Output the [X, Y] coordinate of the center of the cell containing the given text.  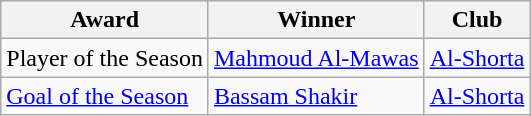
Club [477, 20]
Player of the Season [105, 58]
Award [105, 20]
Mahmoud Al-Mawas [316, 58]
Goal of the Season [105, 96]
Winner [316, 20]
Bassam Shakir [316, 96]
